Provide the [x, y] coordinate of the cell's center where the given text is located.  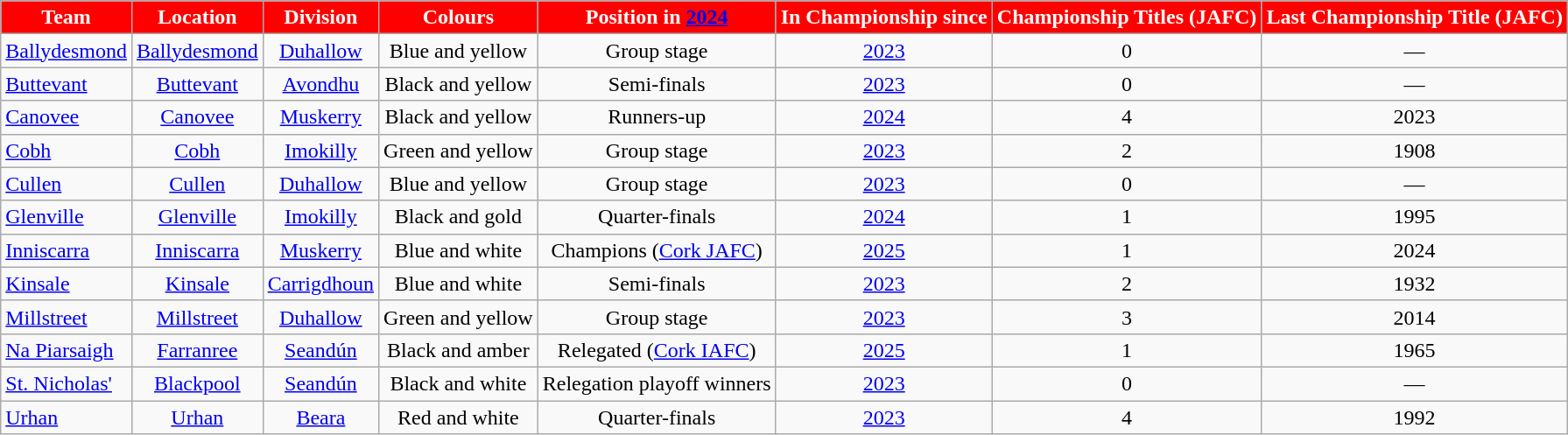
Last Championship Title (JAFC) [1415, 18]
Black and white [459, 383]
Position in 2024 [657, 18]
1908 [1415, 151]
Carrigdhoun [320, 284]
2014 [1415, 317]
Relegated (Cork IAFC) [657, 350]
3 [1127, 317]
Black and gold [459, 217]
Location [197, 18]
Division [320, 18]
Runners-up [657, 117]
Champions (Cork JAFC) [657, 250]
Avondhu [320, 84]
Team [67, 18]
St. Nicholas' [67, 383]
Beara [320, 417]
Black and amber [459, 350]
Red and white [459, 417]
Farranree [197, 350]
In Championship since [884, 18]
Blackpool [197, 383]
Championship Titles (JAFC) [1127, 18]
1932 [1415, 284]
Relegation playoff winners [657, 383]
1995 [1415, 217]
1965 [1415, 350]
1992 [1415, 417]
Na Piarsaigh [67, 350]
Colours [459, 18]
